Scan for the cell matching the given text and deliver its (X, Y) coordinate at center. 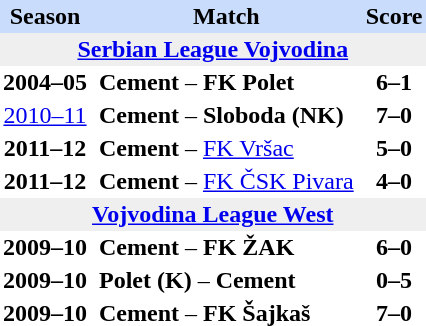
Cement – FK Vršac (226, 148)
2010–11 (45, 116)
Cement – FK ČSK Pivara (226, 182)
6–1 (394, 82)
4–0 (394, 182)
Serbian League Vojvodina (213, 50)
Cement – FK Polet (226, 82)
Cement – FK ŽAK (226, 248)
Season (45, 16)
Match (226, 16)
Vojvodina League West (213, 214)
Cement – Sloboda (NK) (226, 116)
6–0 (394, 248)
Score (394, 16)
5–0 (394, 148)
2004–05 (45, 82)
Polet (K) – Cement (226, 280)
0–5 (394, 280)
7–0 (394, 116)
